Provide the [x, y] coordinate of the cell's center where the given text is located.  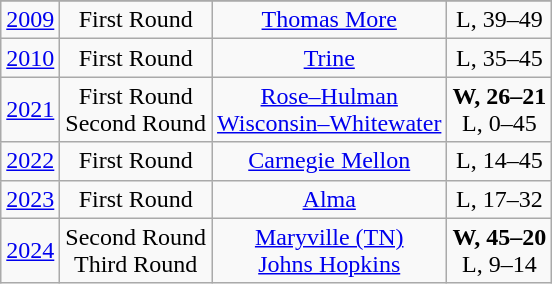
L, 17–32 [500, 199]
First RoundSecond Round [136, 110]
Trine [330, 58]
L, 14–45 [500, 161]
L, 39–49 [500, 20]
Second RoundThird Round [136, 250]
2021 [30, 110]
2023 [30, 199]
Thomas More [330, 20]
2009 [30, 20]
L, 35–45 [500, 58]
Rose–HulmanWisconsin–Whitewater [330, 110]
2010 [30, 58]
W, 45–20L, 9–14 [500, 250]
2022 [30, 161]
2024 [30, 250]
Alma [330, 199]
Maryville (TN)Johns Hopkins [330, 250]
W, 26–21 L, 0–45 [500, 110]
Carnegie Mellon [330, 161]
